Detect which cell encompasses the target text, then output its (x, y) center coordinate. 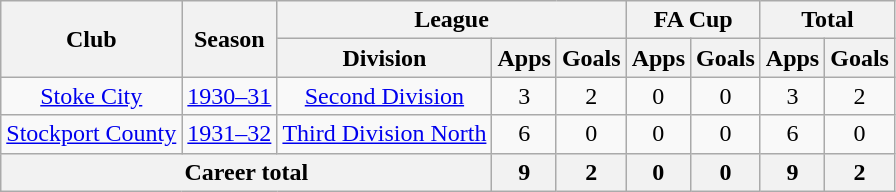
FA Cup (693, 20)
Season (230, 39)
Stockport County (92, 134)
1930–31 (230, 96)
Total (827, 20)
Stoke City (92, 96)
Club (92, 39)
Career total (246, 172)
1931–32 (230, 134)
Second Division (384, 96)
Division (384, 58)
Third Division North (384, 134)
League (452, 20)
